Search for the cell housing the specified text and yield its [x, y] center coordinate. 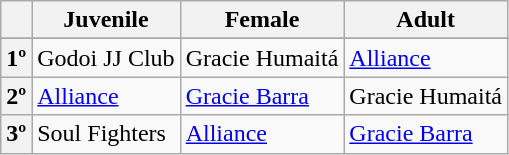
Juvenile [106, 20]
Female [262, 20]
2º [16, 96]
1º [16, 58]
Soul Fighters [106, 134]
3º [16, 134]
Adult [426, 20]
Godoi JJ Club [106, 58]
